Detect which cell encompasses the target text, then output its (X, Y) center coordinate. 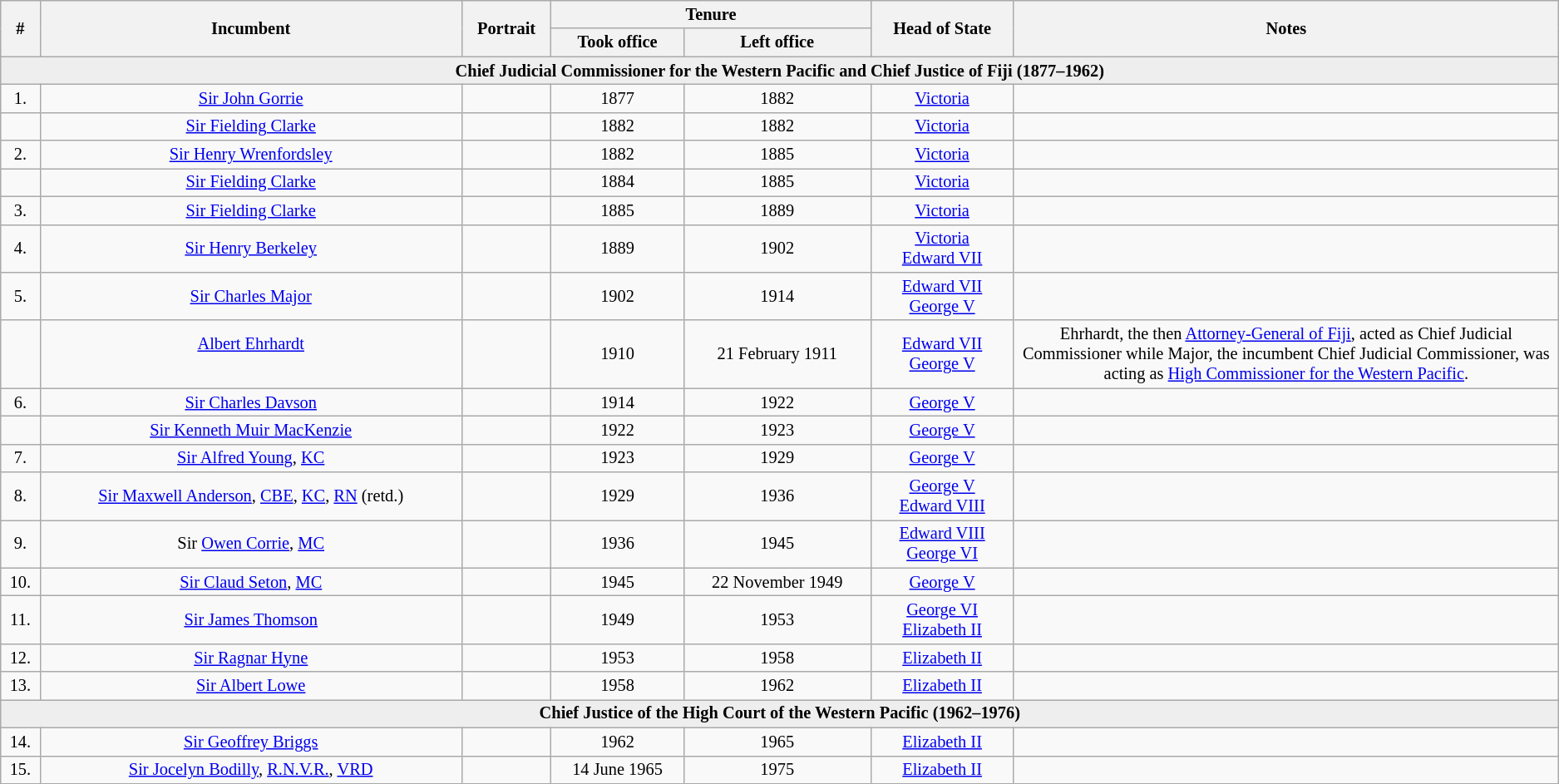
Sir Henry Wrenfordsley (251, 155)
11. (20, 619)
9. (20, 544)
Chief Judicial Commissioner for the Western Pacific and Chief Justice of Fiji (1877–1962) (780, 71)
Albert Ehrhardt (251, 354)
VictoriaEdward VII (942, 249)
Head of State (942, 28)
Tenure (711, 14)
15. (20, 770)
Sir Owen Corrie, MC (251, 544)
Sir Kenneth Muir MacKenzie (251, 430)
8. (20, 496)
Edward VIIIGeorge VI (942, 544)
6. (20, 402)
1877 (617, 98)
Sir Maxwell Anderson, CBE, KC, RN (retd.) (251, 496)
Chief Justice of the High Court of the Western Pacific (1962–1976) (780, 713)
21 February 1911 (777, 354)
Sir James Thomson (251, 619)
George VIElizabeth II (942, 619)
2. (20, 155)
Sir Claud Seton, MC (251, 582)
Sir Geoffrey Briggs (251, 742)
Left office (777, 42)
Sir Charles Davson (251, 402)
1965 (777, 742)
Sir John Gorrie (251, 98)
Sir Ragnar Hyne (251, 658)
Sir Alfred Young, KC (251, 458)
7. (20, 458)
George VEdward VIII (942, 496)
1949 (617, 619)
13. (20, 686)
14 June 1965 (617, 770)
# (20, 28)
3. (20, 210)
5. (20, 296)
1. (20, 98)
1884 (617, 182)
22 November 1949 (777, 582)
Sir Jocelyn Bodilly, R.N.V.R., VRD (251, 770)
Incumbent (251, 28)
Notes (1286, 28)
10. (20, 582)
Sir Albert Lowe (251, 686)
Sir Charles Major (251, 296)
1975 (777, 770)
12. (20, 658)
14. (20, 742)
Took office (617, 42)
Portrait (506, 28)
Sir Henry Berkeley (251, 249)
4. (20, 249)
1910 (617, 354)
